Extract the [x, y] coordinate from the center of the cell holding the provided text.  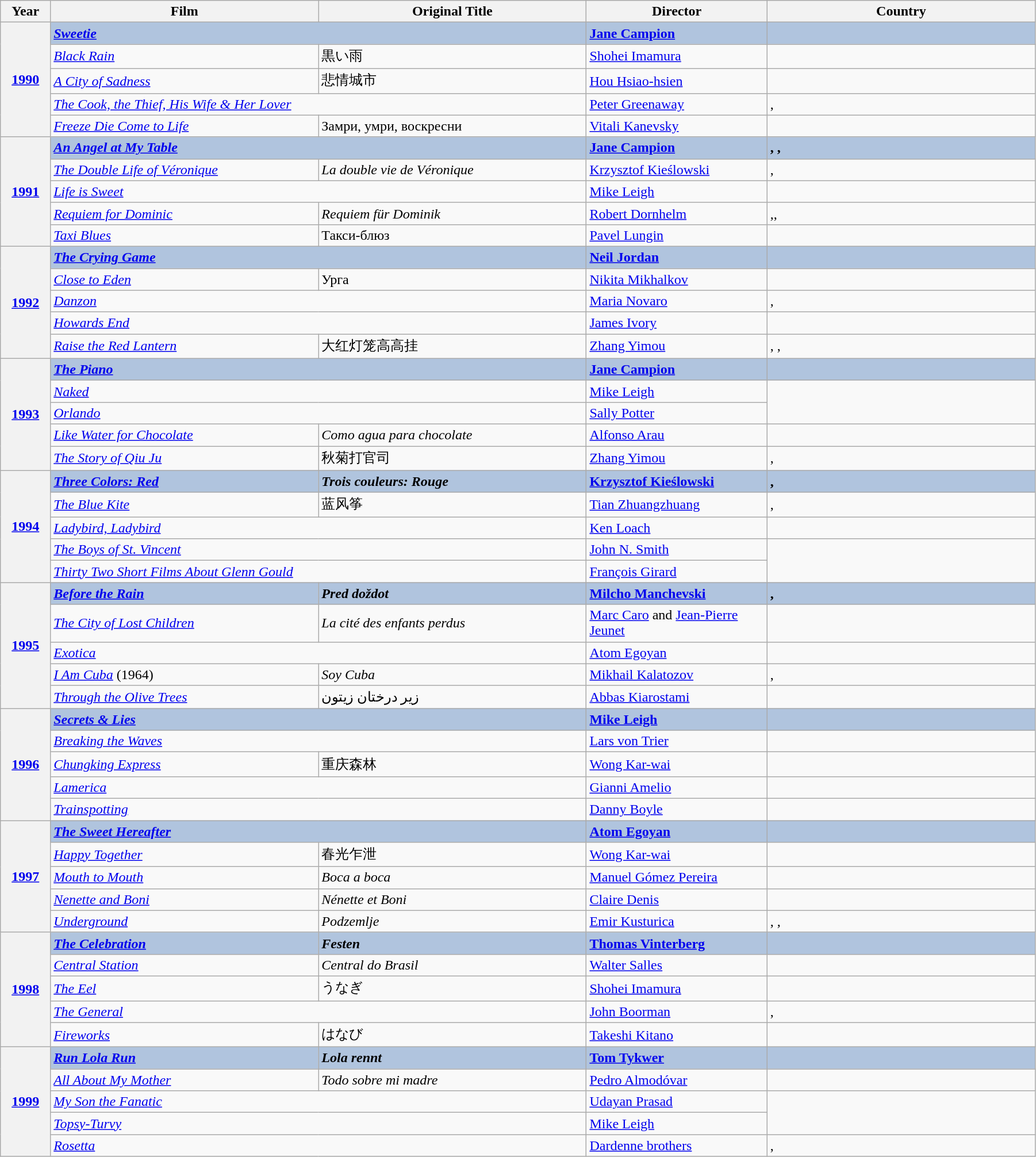
Tom Tykwer [677, 1058]
Pedro Almodóvar [677, 1080]
Exotica [319, 653]
Gianni Amelio [677, 787]
Vitali Kanevsky [677, 126]
1993 [25, 414]
Marc Caro and Jean-Pierre Jeunet [677, 623]
Breaking the Waves [319, 741]
François Girard [677, 572]
Pred doždot [452, 593]
Run Lola Run [185, 1058]
The Sweet Hereafter [319, 831]
Tian Zhuangzhuang [677, 505]
黒い雨 [452, 56]
Like Water for Chocolate [185, 435]
The Story of Qiu Ju [185, 459]
La cité des enfants perdus [452, 623]
Danny Boyle [677, 809]
The Boys of St. Vincent [319, 550]
Claire Denis [677, 899]
1991 [25, 191]
Замри, умри, воскресни [452, 126]
The City of Lost Children [185, 623]
Takeshi Kitano [677, 1035]
Before the Rain [185, 593]
Todo sobre mi madre [452, 1080]
Mikhail Kalatozov [677, 675]
1996 [25, 765]
James Ivory [677, 323]
The Piano [319, 369]
Country [901, 12]
Boca a boca [452, 878]
Lamerica [319, 787]
Manuel Gómez Pereira [677, 878]
Orlando [319, 413]
زیر درختان زیتون [452, 697]
Hou Hsiao-hsien [677, 81]
春光乍泄 [452, 855]
Life is Sweet [319, 191]
Sally Potter [677, 413]
Como agua para chocolate [452, 435]
Milcho Manchevski [677, 593]
Year [25, 12]
Danzon [319, 301]
Film [185, 12]
Pavel Lungin [677, 235]
The Double Life of Véronique [185, 170]
1995 [25, 645]
Naked [319, 391]
John N. Smith [677, 550]
Maria Novaro [677, 301]
,, [901, 213]
Howards End [319, 323]
秋菊打官司 [452, 459]
Peter Greenaway [677, 104]
The Crying Game [319, 257]
The Celebration [185, 943]
Topsy-Turvy [319, 1124]
1997 [25, 876]
はなび [452, 1035]
La double vie de Véronique [452, 170]
Three Colors: Red [185, 481]
Underground [185, 921]
1999 [25, 1102]
Festen [452, 943]
Alfonso Arau [677, 435]
Nikita Mikhalkov [677, 279]
The Blue Kite [185, 505]
Lola rennt [452, 1058]
Neil Jordan [677, 257]
Udayan Prasad [677, 1102]
Raise the Red Lantern [185, 346]
John Boorman [677, 1012]
Sweetie [319, 33]
Taxi Blues [185, 235]
Central Station [185, 965]
Nenette and Boni [185, 899]
1990 [25, 79]
Secrets & Lies [319, 719]
Podzemlje [452, 921]
大红灯笼高高挂 [452, 346]
Thomas Vinterberg [677, 943]
Dardenne brothers [677, 1145]
All About My Mother [185, 1080]
Ken Loach [677, 528]
Rosetta [319, 1145]
The General [319, 1012]
Lars von Trier [677, 741]
Trainspotting [319, 809]
Freeze Die Come to Life [185, 126]
蓝风筝 [452, 505]
Thirty Two Short Films About Glenn Gould [319, 572]
うなぎ [452, 988]
1994 [25, 527]
Close to Eden [185, 279]
An Angel at My Table [319, 148]
My Son the Fanatic [319, 1102]
Requiem für Dominik [452, 213]
Emir Kusturica [677, 921]
重庆森林 [452, 765]
Trois couleurs: Rouge [452, 481]
Ladybird, Ladybird [319, 528]
Walter Salles [677, 965]
The Cook, the Thief, His Wife & Her Lover [319, 104]
Nénette et Boni [452, 899]
Такси-блюз [452, 235]
Requiem for Dominic [185, 213]
Original Title [452, 12]
Happy Together [185, 855]
A City of Sadness [185, 81]
1998 [25, 989]
1992 [25, 302]
Chungking Express [185, 765]
Soy Cuba [452, 675]
The Eel [185, 988]
Black Rain [185, 56]
Director [677, 12]
悲情城市 [452, 81]
Mouth to Mouth [185, 878]
Central do Brasil [452, 965]
I Am Cuba (1964) [185, 675]
Robert Dornhelm [677, 213]
Fireworks [185, 1035]
Abbas Kiarostami [677, 697]
Through the Olive Trees [185, 697]
Урга [452, 279]
